Provide the (X, Y) coordinate of the cell's center where the given text is located.  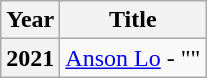
2021 (30, 58)
Title (133, 20)
Anson Lo - "" (133, 58)
Year (30, 20)
